Return the (X, Y) coordinate for the center point of the cell that contains the specified text.  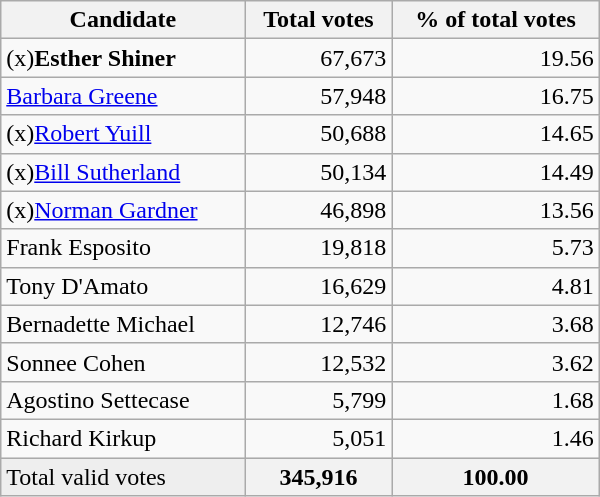
67,673 (318, 58)
3.68 (496, 324)
19.56 (496, 58)
Tony D'Amato (123, 286)
(x)Norman Gardner (123, 210)
5,799 (318, 400)
1.46 (496, 438)
Sonnee Cohen (123, 362)
50,134 (318, 172)
12,532 (318, 362)
50,688 (318, 134)
Agostino Settecase (123, 400)
12,746 (318, 324)
57,948 (318, 96)
5,051 (318, 438)
345,916 (318, 477)
16.75 (496, 96)
Frank Esposito (123, 248)
46,898 (318, 210)
13.56 (496, 210)
3.62 (496, 362)
5.73 (496, 248)
Barbara Greene (123, 96)
Richard Kirkup (123, 438)
16,629 (318, 286)
(x)Bill Sutherland (123, 172)
14.65 (496, 134)
4.81 (496, 286)
% of total votes (496, 20)
Total votes (318, 20)
(x)Robert Yuill (123, 134)
19,818 (318, 248)
(x)Esther Shiner (123, 58)
14.49 (496, 172)
100.00 (496, 477)
Bernadette Michael (123, 324)
Total valid votes (123, 477)
1.68 (496, 400)
Candidate (123, 20)
